For the text-containing cell, return its midpoint in [X, Y] coordinate format. 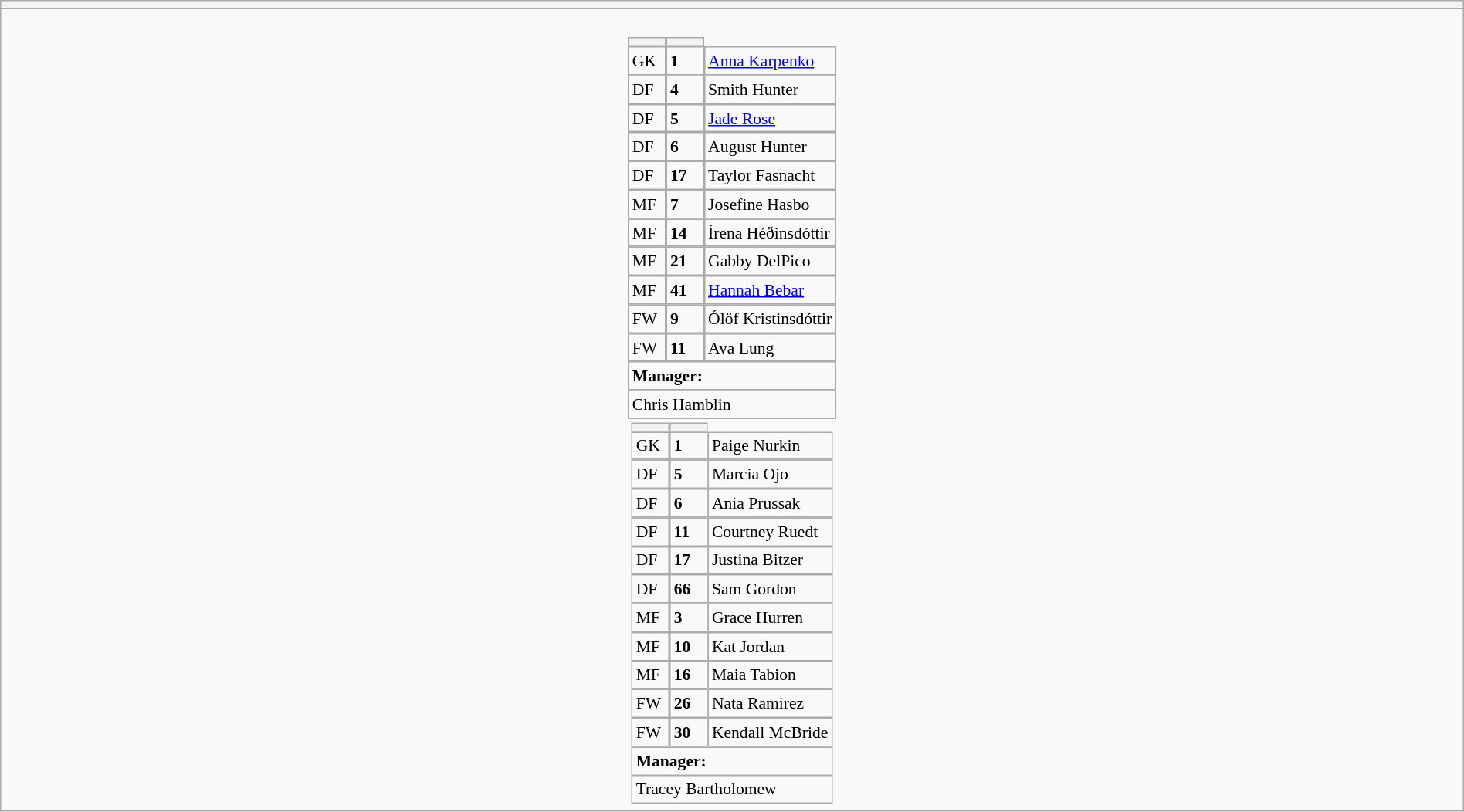
3 [689, 617]
Courtney Ruedt [770, 531]
Josefine Hasbo [770, 204]
Hannah Bebar [770, 290]
Anna Karpenko [770, 60]
10 [689, 647]
14 [684, 233]
Tracey Bartholomew [732, 789]
Ólöf Kristinsdóttir [770, 318]
26 [689, 704]
4 [684, 90]
9 [684, 318]
30 [689, 732]
August Hunter [770, 147]
Chris Hamblin [732, 404]
Paige Nurkin [770, 446]
Smith Hunter [770, 90]
Kendall McBride [770, 732]
Jade Rose [770, 119]
16 [689, 675]
7 [684, 204]
Ava Lung [770, 347]
Marcia Ojo [770, 474]
41 [684, 290]
Gabby DelPico [770, 261]
Sam Gordon [770, 588]
Justina Bitzer [770, 560]
Nata Ramirez [770, 704]
Írena Héðinsdóttir [770, 233]
Kat Jordan [770, 647]
Taylor Fasnacht [770, 176]
66 [689, 588]
Grace Hurren [770, 617]
Maia Tabion [770, 675]
21 [684, 261]
Ania Prussak [770, 503]
